Locate the cell with the specified text and output its (X, Y) center coordinate. 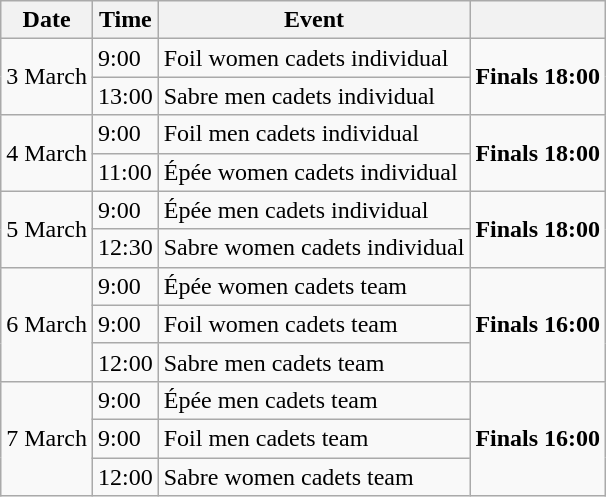
Épée men cadets team (314, 400)
Épée women cadets individual (314, 172)
Foil women cadets individual (314, 58)
Sabre women cadets individual (314, 248)
4 March (47, 153)
7 March (47, 438)
Sabre men cadets team (314, 362)
Date (47, 20)
11:00 (125, 172)
Event (314, 20)
Foil men cadets team (314, 438)
Time (125, 20)
13:00 (125, 96)
Sabre men cadets individual (314, 96)
Épée men cadets individual (314, 210)
5 March (47, 229)
6 March (47, 324)
Épée women cadets team (314, 286)
3 March (47, 77)
12:30 (125, 248)
Sabre women cadets team (314, 477)
Foil women cadets team (314, 324)
Foil men cadets individual (314, 134)
